Identify which cell holds the provided text, then report its [X, Y] central coordinate. 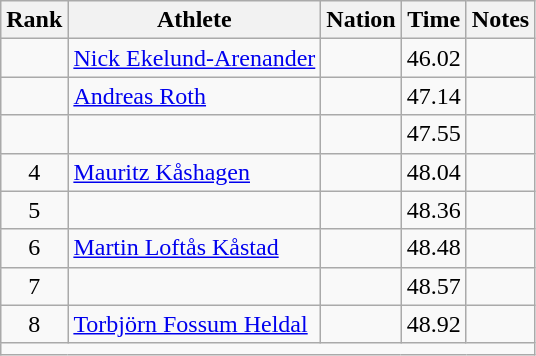
46.02 [434, 58]
Nick Ekelund-Arenander [194, 58]
48.48 [434, 248]
48.04 [434, 172]
6 [34, 248]
Andreas Roth [194, 96]
47.14 [434, 96]
48.36 [434, 210]
4 [34, 172]
Athlete [194, 20]
8 [34, 324]
Rank [34, 20]
7 [34, 286]
Mauritz Kåshagen [194, 172]
5 [34, 210]
Torbjörn Fossum Heldal [194, 324]
48.57 [434, 286]
47.55 [434, 134]
Martin Loftås Kåstad [194, 248]
Nation [361, 20]
Notes [500, 20]
Time [434, 20]
48.92 [434, 324]
